From the cell containing the given text, extract its center point as (X, Y) coordinate. 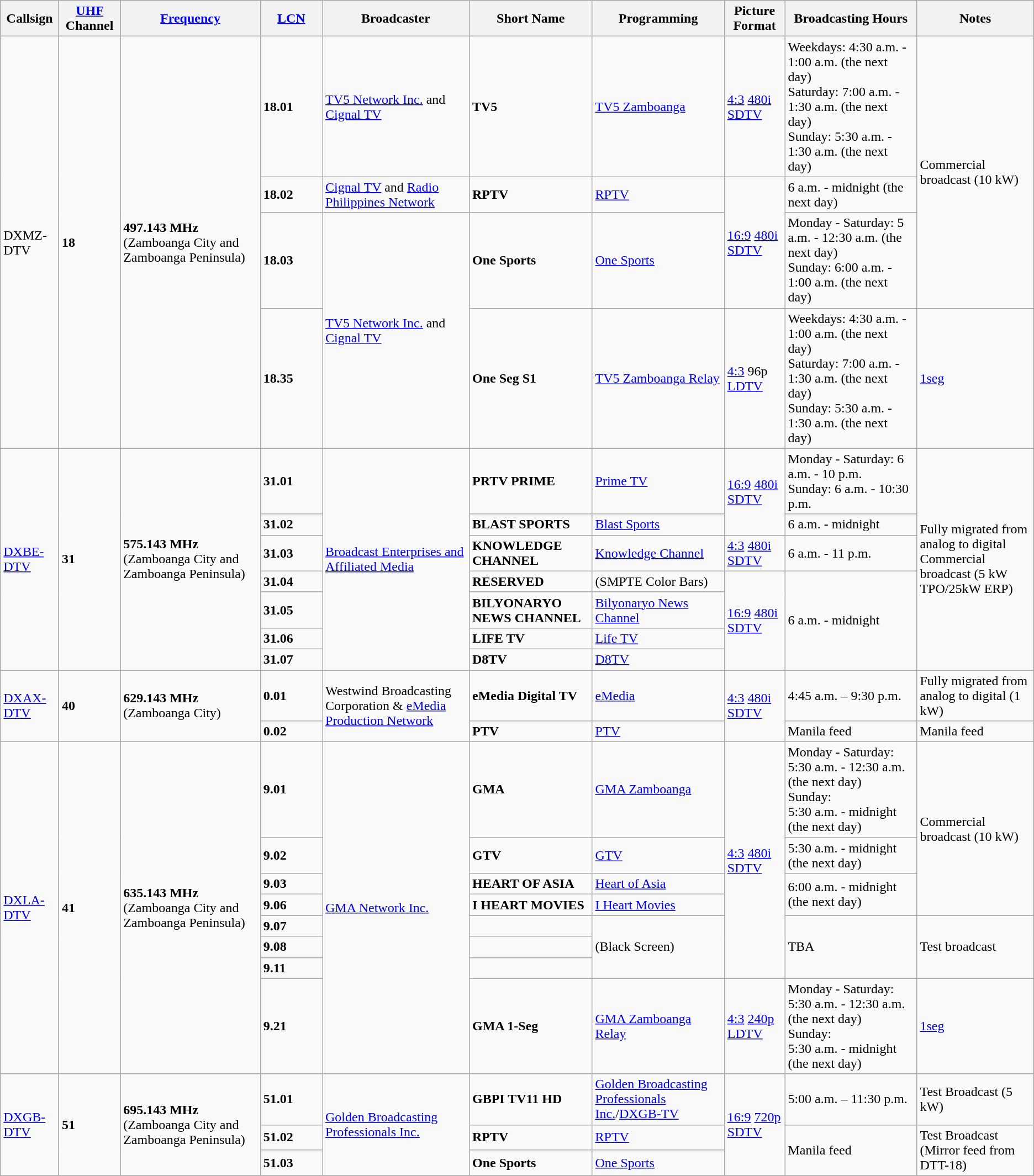
BLAST SPORTS (530, 525)
Picture Format (755, 19)
Test broadcast (975, 947)
Broadcaster (396, 19)
Notes (975, 19)
40 (89, 706)
18.02 (291, 194)
4:3 240p LDTV (755, 1026)
31.04 (291, 581)
0.02 (291, 732)
9.06 (291, 905)
Short Name (530, 19)
One Seg S1 (530, 378)
DXMZ-DTV (30, 242)
PRTV PRIME (530, 481)
HEART OF ASIA (530, 884)
DXAX-DTV (30, 706)
9.02 (291, 856)
4:45 a.m. – 9:30 p.m. (851, 696)
9.21 (291, 1026)
I Heart Movies (658, 905)
UHF Channel (89, 19)
DXLA-DTV (30, 908)
Broadcast Enterprises and Affiliated Media (396, 559)
9.07 (291, 926)
18.03 (291, 261)
31.07 (291, 659)
9.03 (291, 884)
GMA Network Inc. (396, 908)
Broadcasting Hours (851, 19)
TBA (851, 947)
BILYONARYO NEWS CHANNEL (530, 610)
eMedia (658, 696)
497.143 MHz(Zamboanga City and Zamboanga Peninsula) (191, 242)
Golden Broadcasting Professionals Inc./DXGB-TV (658, 1099)
41 (89, 908)
eMedia Digital TV (530, 696)
Callsign (30, 19)
GBPI TV11 HD (530, 1099)
KNOWLEDGE CHANNEL (530, 553)
Test Broadcast (Mirror feed from DTT-18) (975, 1150)
31.02 (291, 525)
I HEART MOVIES (530, 905)
Heart of Asia (658, 884)
GMA Zamboanga Relay (658, 1026)
31.03 (291, 553)
6:00 a.m. - midnight (the next day) (851, 894)
(SMPTE Color Bars) (658, 581)
Life TV (658, 638)
LIFE TV (530, 638)
Frequency (191, 19)
31.06 (291, 638)
RESERVED (530, 581)
5:30 a.m. - midnight (the next day) (851, 856)
LCN (291, 19)
31 (89, 559)
6 a.m. - 11 p.m. (851, 553)
16:9 720p SDTV (755, 1125)
575.143 MHz(Zamboanga City and Zamboanga Peninsula) (191, 559)
GMA 1-Seg (530, 1026)
51 (89, 1125)
Cignal TV and Radio Philippines Network (396, 194)
18 (89, 242)
629.143 MHz(Zamboanga City) (191, 706)
695.143 MHz (Zamboanga City and Zamboanga Peninsula) (191, 1125)
Westwind Broadcasting Corporation & eMedia Production Network (396, 706)
Fully migrated from analog to digital (1 kW) (975, 696)
Knowledge Channel (658, 553)
31.01 (291, 481)
Prime TV (658, 481)
51.03 (291, 1163)
Monday - Saturday: 6 a.m. - 10 p.m. Sunday: 6 a.m. - 10:30 p.m. (851, 481)
GMA (530, 790)
GMA Zamboanga (658, 790)
9.01 (291, 790)
9.11 (291, 968)
18.01 (291, 107)
TV5 Zamboanga (658, 107)
9.08 (291, 947)
Test Broadcast (5 kW) (975, 1099)
DXBE-DTV (30, 559)
0.01 (291, 696)
Blast Sports (658, 525)
5:00 a.m. – 11:30 p.m. (851, 1099)
6 a.m. - midnight (the next day) (851, 194)
TV5 (530, 107)
31.05 (291, 610)
Monday - Saturday: 5 a.m. - 12:30 a.m. (the next day) Sunday: 6:00 a.m. - 1:00 a.m. (the next day) (851, 261)
Bilyonaryo News Channel (658, 610)
Fully migrated from analog to digital Commercial broadcast (5 kW TPO/25kW ERP) (975, 559)
18.35 (291, 378)
51.01 (291, 1099)
Programming (658, 19)
51.02 (291, 1137)
(Black Screen) (658, 947)
TV5 Zamboanga Relay (658, 378)
4:3 96p LDTV (755, 378)
DXGB-DTV (30, 1125)
Golden Broadcasting Professionals Inc. (396, 1125)
635.143 MHz (Zamboanga City and Zamboanga Peninsula) (191, 908)
